Identify which cell holds the provided text, then report its (X, Y) central coordinate. 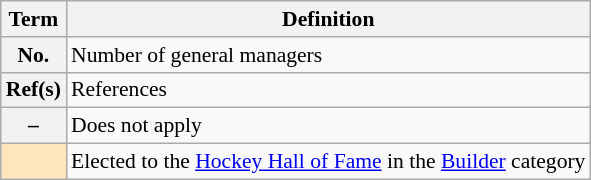
Number of general managers (328, 55)
Does not apply (328, 126)
Elected to the Hockey Hall of Fame in the Builder category (328, 162)
Term (34, 19)
– (34, 126)
Definition (328, 19)
References (328, 90)
No. (34, 55)
Ref(s) (34, 90)
